From the cell containing the given text, extract its center point as [x, y] coordinate. 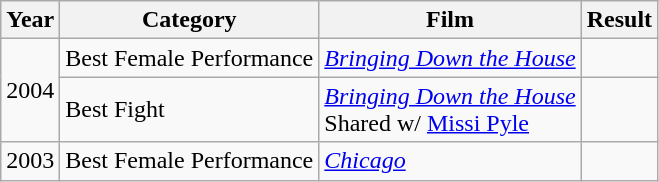
2004 [30, 90]
Best Fight [190, 110]
2003 [30, 161]
Category [190, 20]
Chicago [450, 161]
Bringing Down the HouseShared w/ Missi Pyle [450, 110]
Film [450, 20]
Year [30, 20]
Bringing Down the House [450, 58]
Result [619, 20]
